Search for the cell housing the specified text and yield its (x, y) center coordinate. 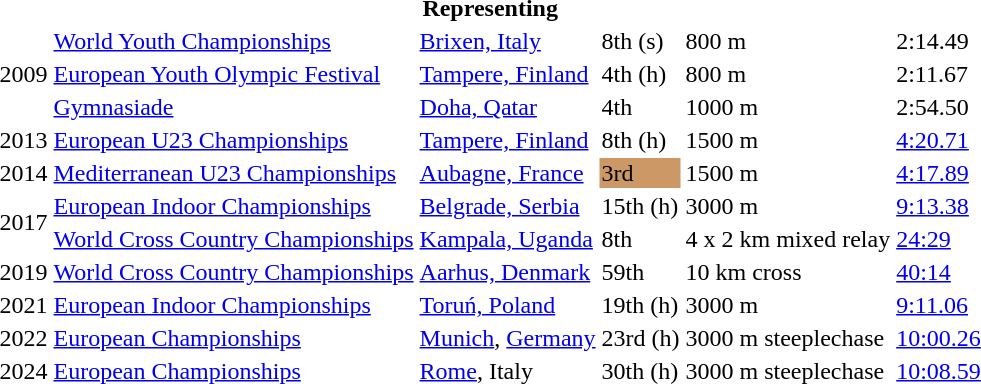
8th (640, 239)
3000 m steeplechase (788, 338)
15th (h) (640, 206)
Aubagne, France (508, 173)
23rd (h) (640, 338)
Kampala, Uganda (508, 239)
Belgrade, Serbia (508, 206)
3rd (640, 173)
8th (s) (640, 41)
Gymnasiade (234, 107)
4 x 2 km mixed relay (788, 239)
World Youth Championships (234, 41)
European Championships (234, 338)
1000 m (788, 107)
4th (640, 107)
Aarhus, Denmark (508, 272)
European Youth Olympic Festival (234, 74)
Mediterranean U23 Championships (234, 173)
8th (h) (640, 140)
Toruń, Poland (508, 305)
19th (h) (640, 305)
59th (640, 272)
10 km cross (788, 272)
Brixen, Italy (508, 41)
Munich, Germany (508, 338)
Doha, Qatar (508, 107)
4th (h) (640, 74)
European U23 Championships (234, 140)
